Return [X, Y] of the center of cell containing provided text 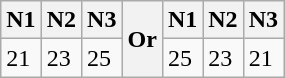
Or [142, 39]
